Provide the [x, y] coordinate of the cell's center where the given text is located.  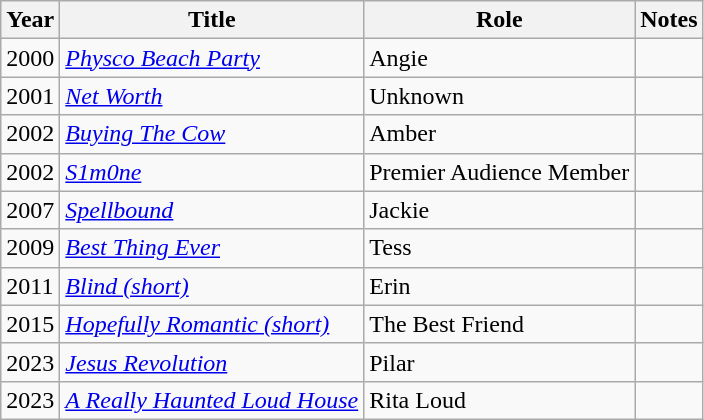
Premier Audience Member [500, 172]
The Best Friend [500, 324]
2001 [30, 96]
Physco Beach Party [212, 58]
2015 [30, 324]
Tess [500, 248]
Pilar [500, 362]
A Really Haunted Loud House [212, 400]
Rita Loud [500, 400]
Role [500, 20]
Unknown [500, 96]
Net Worth [212, 96]
Amber [500, 134]
2000 [30, 58]
Spellbound [212, 210]
Best Thing Ever [212, 248]
Buying The Cow [212, 134]
Jackie [500, 210]
Jesus Revolution [212, 362]
2009 [30, 248]
Angie [500, 58]
Notes [669, 20]
2011 [30, 286]
2007 [30, 210]
Title [212, 20]
Hopefully Romantic (short) [212, 324]
Blind (short) [212, 286]
Erin [500, 286]
S1m0ne [212, 172]
Year [30, 20]
